Return [x, y] of the center of cell containing provided text 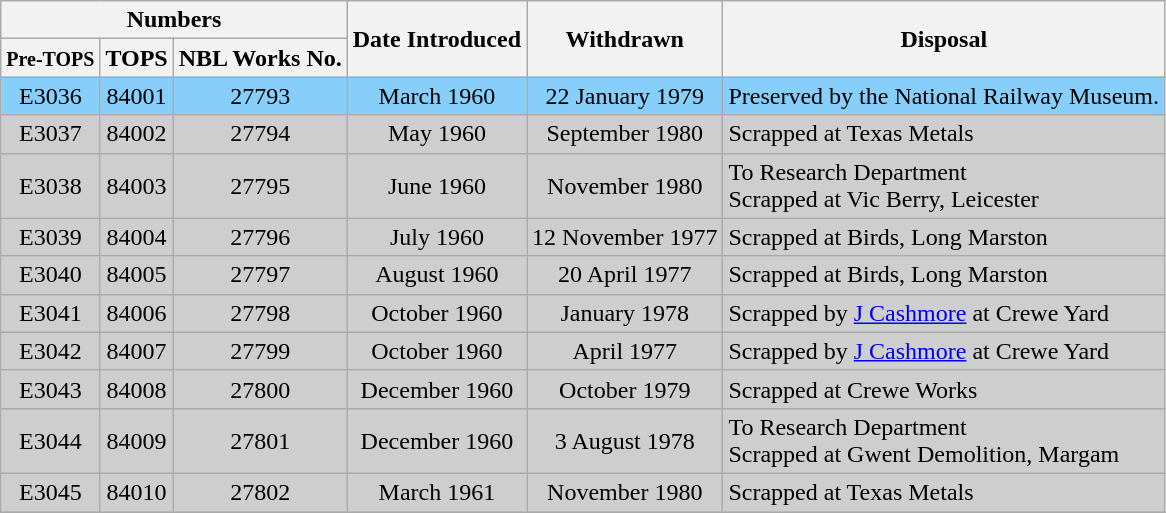
84007 [136, 351]
Pre-TOPS [50, 58]
E3042 [50, 351]
84002 [136, 134]
April 1977 [625, 351]
84003 [136, 186]
84008 [136, 389]
27793 [260, 96]
July 1960 [436, 237]
E3038 [50, 186]
E3043 [50, 389]
27800 [260, 389]
E3037 [50, 134]
October 1979 [625, 389]
84009 [136, 440]
Scrapped at Crewe Works [944, 389]
E3040 [50, 275]
March 1960 [436, 96]
To Research DepartmentScrapped at Vic Berry, Leicester [944, 186]
20 April 1977 [625, 275]
E3036 [50, 96]
27798 [260, 313]
84005 [136, 275]
Disposal [944, 39]
84004 [136, 237]
27794 [260, 134]
27801 [260, 440]
Date Introduced [436, 39]
Numbers [174, 20]
August 1960 [436, 275]
E3041 [50, 313]
NBL Works No. [260, 58]
May 1960 [436, 134]
27796 [260, 237]
September 1980 [625, 134]
Preserved by the National Railway Museum. [944, 96]
January 1978 [625, 313]
27797 [260, 275]
E3045 [50, 492]
27802 [260, 492]
27795 [260, 186]
TOPS [136, 58]
Withdrawn [625, 39]
3 August 1978 [625, 440]
22 January 1979 [625, 96]
12 November 1977 [625, 237]
June 1960 [436, 186]
E3039 [50, 237]
84001 [136, 96]
March 1961 [436, 492]
84006 [136, 313]
84010 [136, 492]
E3044 [50, 440]
27799 [260, 351]
To Research DepartmentScrapped at Gwent Demolition, Margam [944, 440]
